Locate the cell with the specified text and output its [X, Y] center coordinate. 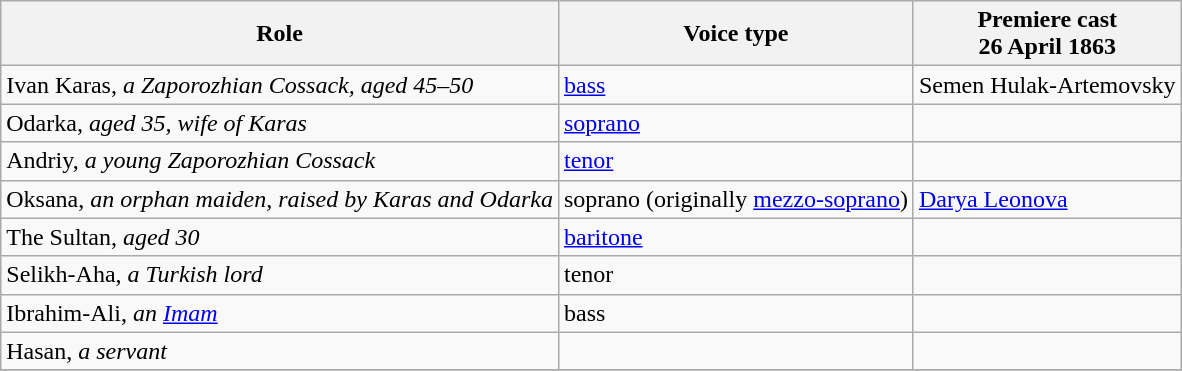
Selikh-Aha, a Turkish lord [280, 275]
Hasan, a servant [280, 351]
Role [280, 34]
Semen Hulak-Artemovsky [1047, 85]
soprano (originally mezzo-soprano) [736, 199]
The Sultan, aged 30 [280, 237]
Odarka, aged 35, wife of Karas [280, 123]
Ibrahim-Ali, an Imam [280, 313]
Andriy, a young Zaporozhian Cossack [280, 161]
Premiere cast26 April 1863 [1047, 34]
baritone [736, 237]
Oksana, an orphan maiden, raised by Karas and Odarka [280, 199]
soprano [736, 123]
Darya Leonova [1047, 199]
Voice type [736, 34]
Ivan Karas, a Zaporozhian Cossack, aged 45–50 [280, 85]
